Output the (x, y) coordinate of the center of the cell containing the given text.  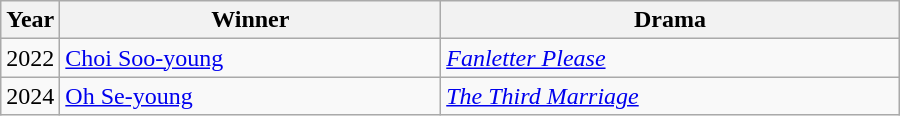
Choi Soo-young (250, 58)
Winner (250, 20)
2022 (30, 58)
Oh Se-young (250, 96)
Drama (670, 20)
Year (30, 20)
The Third Marriage (670, 96)
2024 (30, 96)
Fanletter Please (670, 58)
